From the cell containing the given text, extract its center point as [X, Y] coordinate. 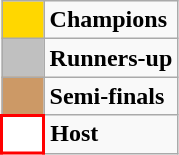
Semi-finals [111, 96]
Champions [111, 20]
Runners-up [111, 58]
Host [111, 134]
